Pinpoint the cell where the given text exists, returning its (X, Y) midpoint coordinate. 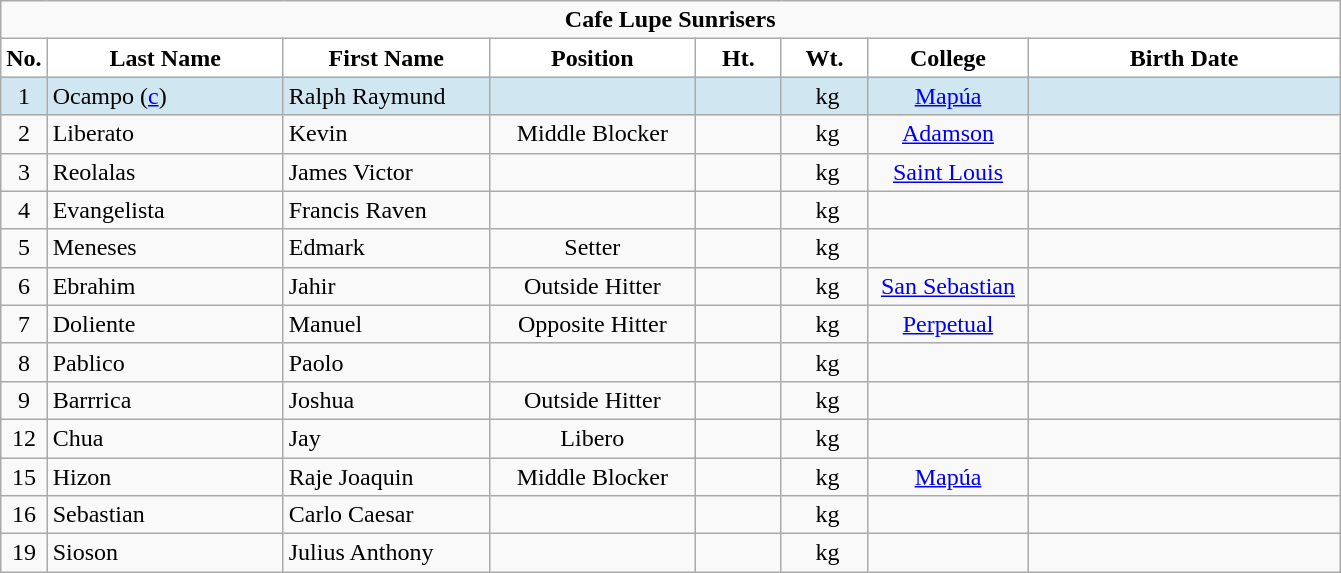
Ebrahim (165, 286)
Paolo (386, 362)
Libero (592, 438)
4 (24, 210)
Reolalas (165, 172)
First Name (386, 58)
Ralph Raymund (386, 96)
James Victor (386, 172)
Chua (165, 438)
9 (24, 400)
Raje Joaquin (386, 477)
Joshua (386, 400)
1 (24, 96)
Perpetual (948, 324)
16 (24, 515)
Opposite Hitter (592, 324)
Jahir (386, 286)
Wt. (824, 58)
Ocampo (c) (165, 96)
Liberato (165, 134)
8 (24, 362)
Birth Date (1184, 58)
Barrrica (165, 400)
Doliente (165, 324)
19 (24, 553)
Julius Anthony (386, 553)
2 (24, 134)
Manuel (386, 324)
Setter (592, 248)
Carlo Caesar (386, 515)
Hizon (165, 477)
Last Name (165, 58)
5 (24, 248)
15 (24, 477)
6 (24, 286)
Saint Louis (948, 172)
Position (592, 58)
Sioson (165, 553)
Kevin (386, 134)
Jay (386, 438)
Sebastian (165, 515)
Evangelista (165, 210)
Adamson (948, 134)
Cafe Lupe Sunrisers (670, 20)
College (948, 58)
Edmark (386, 248)
Pablico (165, 362)
3 (24, 172)
Ht. (738, 58)
Meneses (165, 248)
Francis Raven (386, 210)
No. (24, 58)
San Sebastian (948, 286)
7 (24, 324)
12 (24, 438)
